Identify which cell holds the provided text, then report its (x, y) central coordinate. 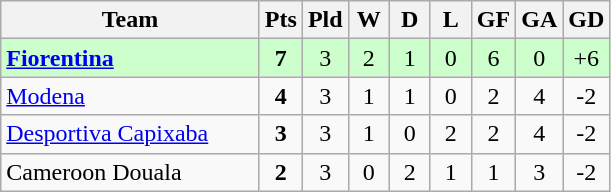
Team (130, 20)
+6 (586, 58)
W (368, 20)
Pts (280, 20)
D (410, 20)
GF (493, 20)
Fiorentina (130, 58)
Cameroon Douala (130, 172)
GA (540, 20)
7 (280, 58)
Pld (325, 20)
6 (493, 58)
GD (586, 20)
Desportiva Capixaba (130, 134)
Modena (130, 96)
L (450, 20)
